Find where the given text appears and provide that cell's center as [X, Y] coordinate. 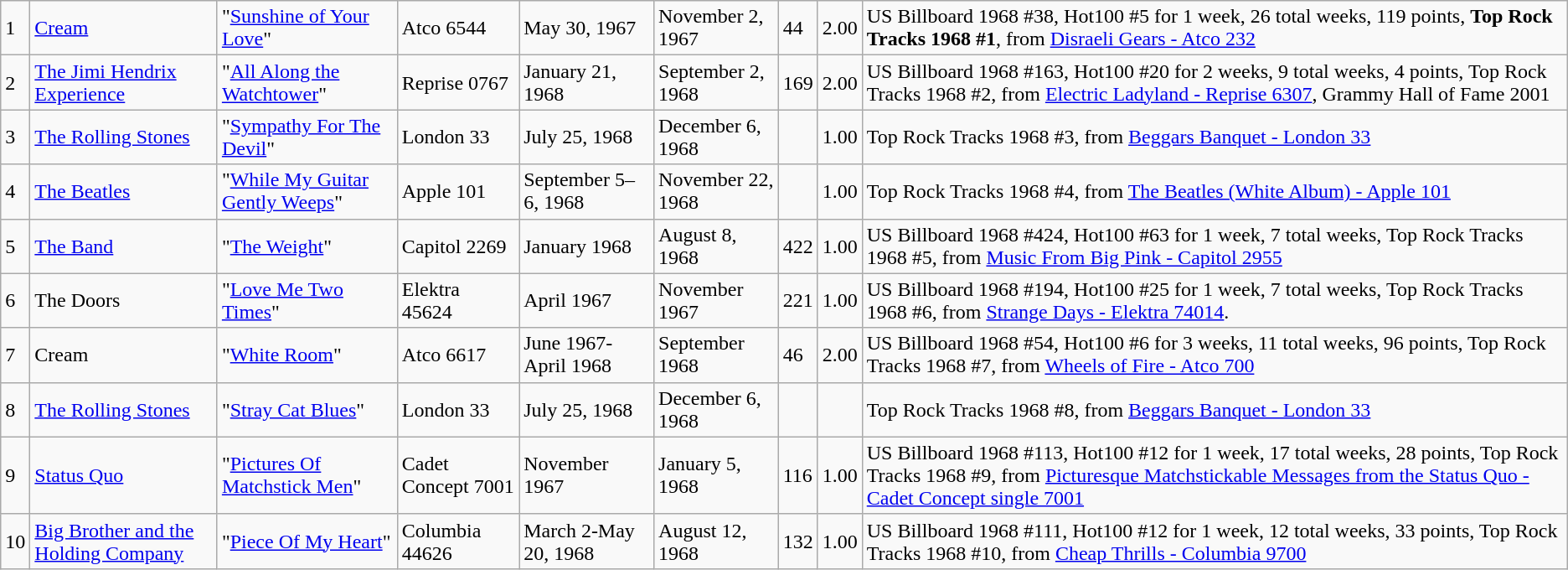
"All Along the Watchtower" [307, 82]
January 5, 1968 [717, 475]
The Doors [124, 300]
116 [797, 475]
"Sympathy For The Devil" [307, 137]
US Billboard 1968 #54, Hot100 #6 for 3 weeks, 11 total weeks, 96 points, Top Rock Tracks 1968 #7, from Wheels of Fire - Atco 700 [1215, 355]
4 [15, 191]
September 5–6, 1968 [586, 191]
November 2, 1967 [717, 28]
Apple 101 [458, 191]
September 2, 1968 [717, 82]
January 21, 1968 [586, 82]
221 [797, 300]
Capitol 2269 [458, 246]
7 [15, 355]
Atco 6617 [458, 355]
June 1967-April 1968 [586, 355]
5 [15, 246]
"While My Guitar Gently Weeps" [307, 191]
"The Weight" [307, 246]
US Billboard 1968 #38, Hot100 #5 for 1 week, 26 total weeks, 119 points, Top Rock Tracks 1968 #1, from Disraeli Gears - Atco 232 [1215, 28]
"Sunshine of Your Love" [307, 28]
"Stray Cat Blues" [307, 409]
"White Room" [307, 355]
Top Rock Tracks 1968 #4, from The Beatles (White Album) - Apple 101 [1215, 191]
132 [797, 541]
44 [797, 28]
The Band [124, 246]
3 [15, 137]
May 30, 1967 [586, 28]
2 [15, 82]
10 [15, 541]
422 [797, 246]
US Billboard 1968 #194, Hot100 #25 for 1 week, 7 total weeks, Top Rock Tracks 1968 #6, from Strange Days - Elektra 74014. [1215, 300]
Top Rock Tracks 1968 #8, from Beggars Banquet - London 33 [1215, 409]
6 [15, 300]
March 2-May 20, 1968 [586, 541]
US Billboard 1968 #424, Hot100 #63 for 1 week, 7 total weeks, Top Rock Tracks 1968 #5, from Music From Big Pink - Capitol 2955 [1215, 246]
US Billboard 1968 #111, Hot100 #12 for 1 week, 12 total weeks, 33 points, Top Rock Tracks 1968 #10, from Cheap Thrills - Columbia 9700 [1215, 541]
January 1968 [586, 246]
November 22, 1968 [717, 191]
9 [15, 475]
Big Brother and the Holding Company [124, 541]
Columbia 44626 [458, 541]
Elektra 45624 [458, 300]
1 [15, 28]
April 1967 [586, 300]
The Beatles [124, 191]
The Jimi Hendrix Experience [124, 82]
"Pictures Of Matchstick Men" [307, 475]
Reprise 0767 [458, 82]
8 [15, 409]
August 8, 1968 [717, 246]
46 [797, 355]
"Piece Of My Heart" [307, 541]
Atco 6544 [458, 28]
September 1968 [717, 355]
169 [797, 82]
"Love Me Two Times" [307, 300]
August 12, 1968 [717, 541]
Cadet Concept 7001 [458, 475]
Status Quo [124, 475]
Top Rock Tracks 1968 #3, from Beggars Banquet - London 33 [1215, 137]
